Output the (X, Y) coordinate of the center of the cell containing the given text.  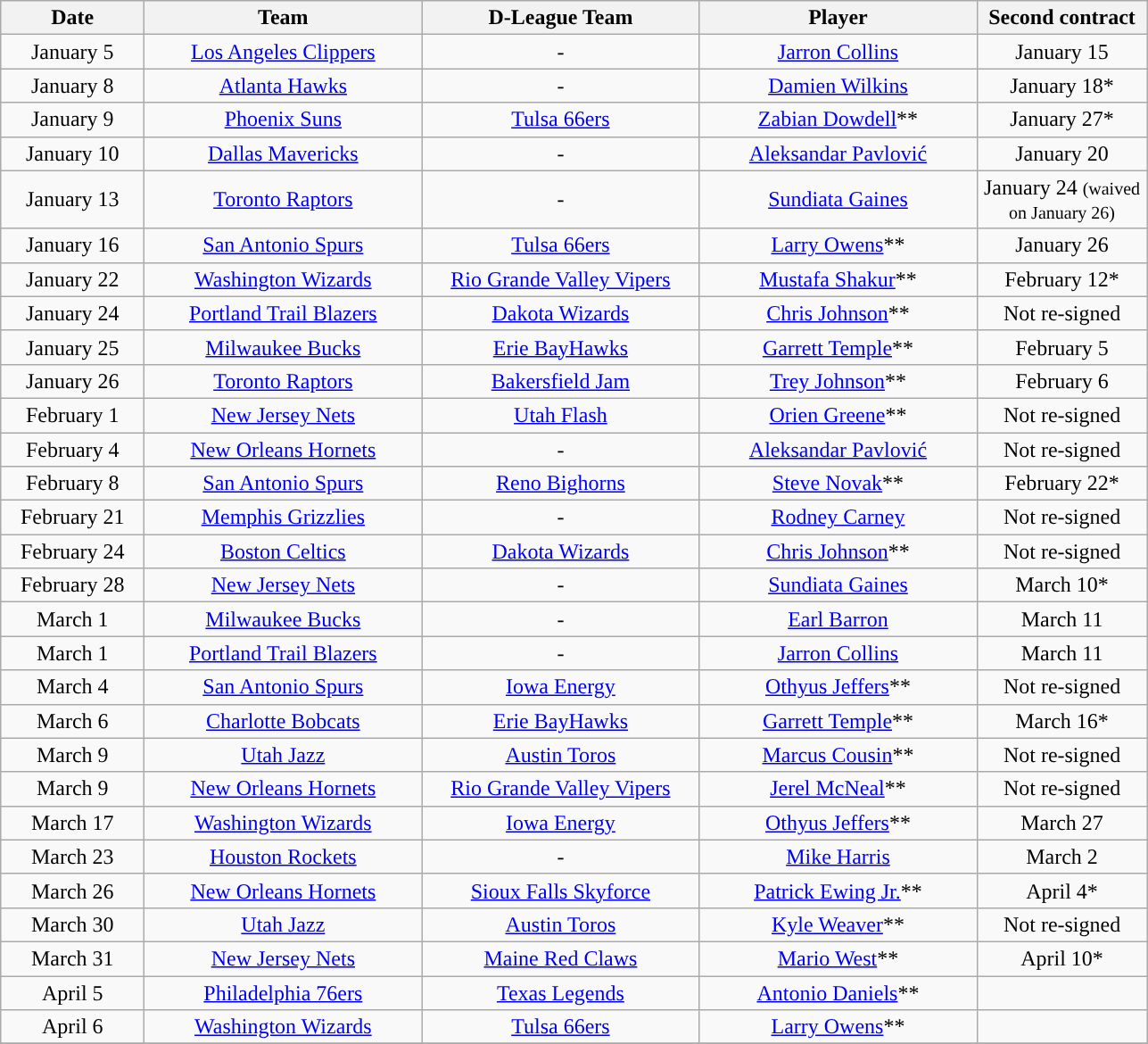
February 21 (73, 518)
Jerel McNeal** (838, 789)
January 16 (73, 245)
February 6 (1061, 381)
March 2 (1061, 857)
February 1 (73, 415)
March 6 (73, 721)
Marcus Cousin** (838, 755)
February 12* (1061, 279)
April 6 (73, 1027)
Dallas Mavericks (284, 153)
March 10* (1061, 585)
Date (73, 18)
January 18* (1061, 86)
Philadelphia 76ers (284, 993)
March 17 (73, 823)
January 8 (73, 86)
Utah Flash (560, 415)
January 5 (73, 52)
Kyle Weaver** (838, 924)
January 9 (73, 120)
Player (838, 18)
D-League Team (560, 18)
March 31 (73, 958)
April 4* (1061, 891)
Sioux Falls Skyforce (560, 891)
Boston Celtics (284, 551)
March 26 (73, 891)
March 27 (1061, 823)
Houston Rockets (284, 857)
Second contract (1061, 18)
Team (284, 18)
Maine Red Claws (560, 958)
January 20 (1061, 153)
January 24 (73, 313)
Steve Novak** (838, 484)
March 23 (73, 857)
Charlotte Bobcats (284, 721)
February 22* (1061, 484)
Antonio Daniels** (838, 993)
Los Angeles Clippers (284, 52)
January 27* (1061, 120)
March 4 (73, 687)
Mustafa Shakur** (838, 279)
January 25 (73, 347)
February 28 (73, 585)
Trey Johnson** (838, 381)
March 16* (1061, 721)
Mario West** (838, 958)
January 10 (73, 153)
April 5 (73, 993)
Orien Greene** (838, 415)
February 8 (73, 484)
Bakersfield Jam (560, 381)
Texas Legends (560, 993)
Atlanta Hawks (284, 86)
Mike Harris (838, 857)
Earl Barron (838, 619)
January 15 (1061, 52)
February 24 (73, 551)
Phoenix Suns (284, 120)
January 13 (73, 200)
Reno Bighorns (560, 484)
April 10* (1061, 958)
January 22 (73, 279)
Zabian Dowdell** (838, 120)
Damien Wilkins (838, 86)
February 5 (1061, 347)
Patrick Ewing Jr.** (838, 891)
Memphis Grizzlies (284, 518)
January 24 (waived on January 26) (1061, 200)
Rodney Carney (838, 518)
February 4 (73, 449)
March 30 (73, 924)
